Search for the cell housing the specified text and yield its (X, Y) center coordinate. 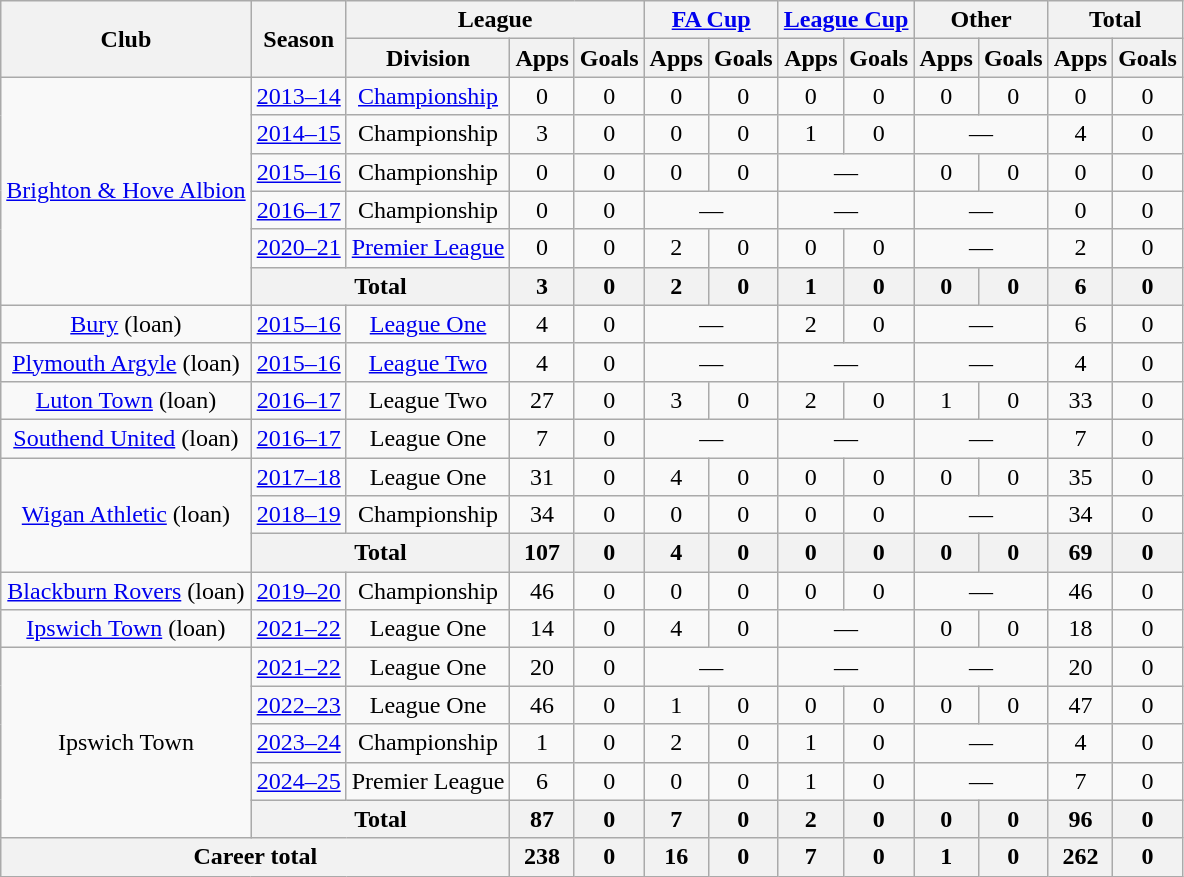
League Cup (846, 20)
2024–25 (298, 781)
238 (542, 857)
2019–20 (298, 591)
Ipswich Town (loan) (126, 629)
262 (1080, 857)
2014–15 (298, 134)
Bury (loan) (126, 324)
2020–21 (298, 248)
Plymouth Argyle (loan) (126, 362)
Wigan Athletic (loan) (126, 515)
Blackburn Rovers (loan) (126, 591)
16 (676, 857)
FA Cup (711, 20)
Season (298, 39)
Other (981, 20)
2017–18 (298, 477)
League (495, 20)
Southend United (loan) (126, 438)
27 (542, 400)
35 (1080, 477)
Luton Town (loan) (126, 400)
47 (1080, 705)
69 (1080, 553)
Division (428, 58)
2022–23 (298, 705)
96 (1080, 819)
Career total (256, 857)
2013–14 (298, 96)
18 (1080, 629)
31 (542, 477)
107 (542, 553)
87 (542, 819)
Club (126, 39)
Ipswich Town (126, 743)
Brighton & Hove Albion (126, 191)
2018–19 (298, 515)
2023–24 (298, 743)
14 (542, 629)
33 (1080, 400)
